Locate the cell with the specified text and output its (X, Y) center coordinate. 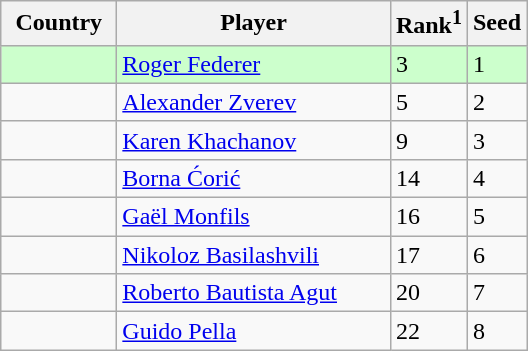
Rank1 (428, 24)
17 (428, 255)
Roger Federer (254, 64)
16 (428, 217)
1 (496, 64)
22 (428, 331)
Seed (496, 24)
14 (428, 178)
Karen Khachanov (254, 140)
4 (496, 178)
Guido Pella (254, 331)
8 (496, 331)
Alexander Zverev (254, 102)
20 (428, 293)
Borna Ćorić (254, 178)
Player (254, 24)
9 (428, 140)
6 (496, 255)
2 (496, 102)
Country (59, 24)
7 (496, 293)
Nikoloz Basilashvili (254, 255)
Roberto Bautista Agut (254, 293)
Gaël Monfils (254, 217)
